Output the (x, y) coordinate of the center of the cell containing the given text.  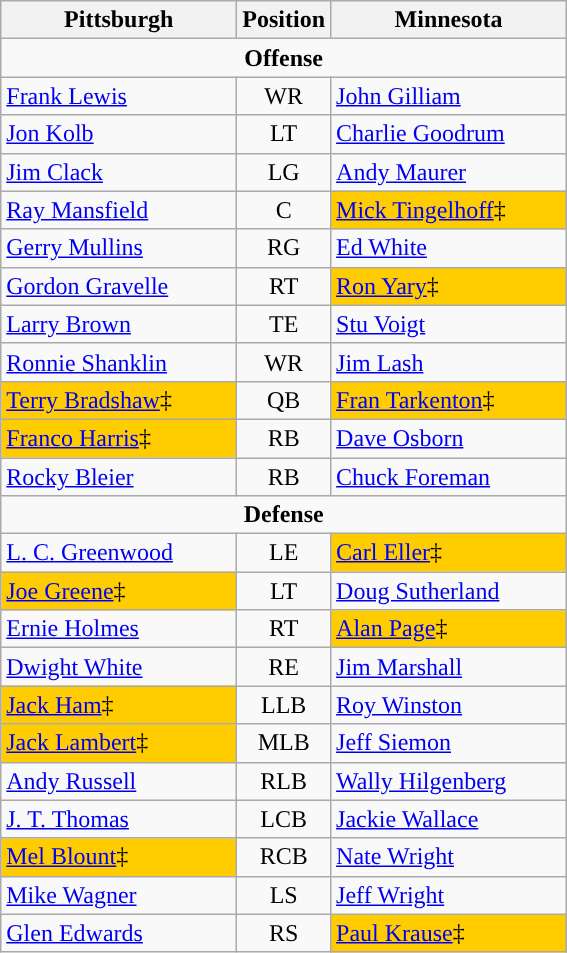
Jeff Wright (449, 895)
Andy Russell (119, 781)
J. T. Thomas (119, 819)
Franco Harris‡ (119, 438)
Pittsburgh (119, 20)
Roy Winston (449, 705)
Wally Hilgenberg (449, 781)
MLB (284, 743)
Alan Page‡ (449, 629)
Rocky Bleier (119, 477)
Minnesota (449, 20)
Joe Greene‡ (119, 591)
Gerry Mullins (119, 248)
RS (284, 933)
L. C. Greenwood (119, 553)
Mel Blount‡ (119, 857)
Position (284, 20)
RE (284, 667)
Jack Ham‡ (119, 705)
Jack Lambert‡ (119, 743)
Jim Marshall (449, 667)
RCB (284, 857)
John Gilliam (449, 96)
Offense (284, 58)
LG (284, 172)
C (284, 210)
Ron Yary‡ (449, 286)
Ronnie Shanklin (119, 362)
RG (284, 248)
LE (284, 553)
Jim Clack (119, 172)
Ray Mansfield (119, 210)
Nate Wright (449, 857)
Jackie Wallace (449, 819)
LCB (284, 819)
Fran Tarkenton‡ (449, 400)
Gordon Gravelle (119, 286)
Jon Kolb (119, 134)
QB (284, 400)
Jim Lash (449, 362)
Ernie Holmes (119, 629)
Carl Eller‡ (449, 553)
Stu Voigt (449, 324)
Jeff Siemon (449, 743)
LLB (284, 705)
Dwight White (119, 667)
Mick Tingelhoff‡ (449, 210)
Defense (284, 515)
Chuck Foreman (449, 477)
Ed White (449, 248)
Paul Krause‡ (449, 933)
Larry Brown (119, 324)
Terry Bradshaw‡ (119, 400)
Glen Edwards (119, 933)
RLB (284, 781)
TE (284, 324)
Doug Sutherland (449, 591)
Andy Maurer (449, 172)
Frank Lewis (119, 96)
LS (284, 895)
Charlie Goodrum (449, 134)
Dave Osborn (449, 438)
Mike Wagner (119, 895)
